Return the [x, y] coordinate for the center point of the cell that contains the specified text.  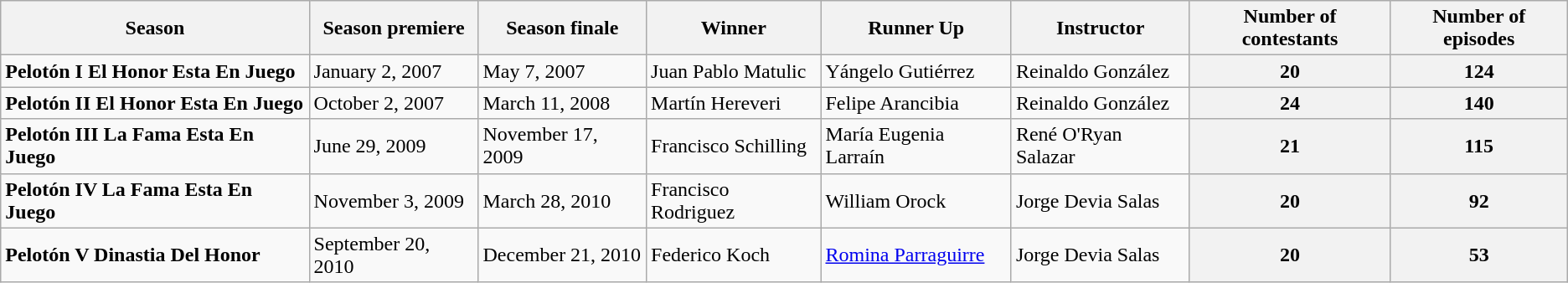
December 21, 2010 [563, 255]
92 [1479, 201]
May 7, 2007 [563, 71]
September 20, 2010 [394, 255]
Season [155, 28]
March 28, 2010 [563, 201]
140 [1479, 103]
Yángelo Gutiérrez [916, 71]
24 [1290, 103]
January 2, 2007 [394, 71]
María Eugenia Larraín [916, 146]
Felipe Arancibia [916, 103]
Season finale [563, 28]
Pelotón II El Honor Esta En Juego [155, 103]
Francisco Rodriguez [734, 201]
Federico Koch [734, 255]
115 [1479, 146]
Runner Up [916, 28]
Number of episodes [1479, 28]
Romina Parraguirre [916, 255]
Winner [734, 28]
Pelotón I El Honor Esta En Juego [155, 71]
November 3, 2009 [394, 201]
June 29, 2009 [394, 146]
March 11, 2008 [563, 103]
21 [1290, 146]
124 [1479, 71]
Pelotón IV La Fama Esta En Juego [155, 201]
Martín Hereveri [734, 103]
René O'Ryan Salazar [1100, 146]
William Orock [916, 201]
53 [1479, 255]
Pelotón III La Fama Esta En Juego [155, 146]
Season premiere [394, 28]
Francisco Schilling [734, 146]
Number of contestants [1290, 28]
Pelotón V Dinastia Del Honor [155, 255]
Instructor [1100, 28]
Juan Pablo Matulic [734, 71]
October 2, 2007 [394, 103]
November 17, 2009 [563, 146]
